Determine the (x, y) coordinate at the center of the cell enclosing the given text.  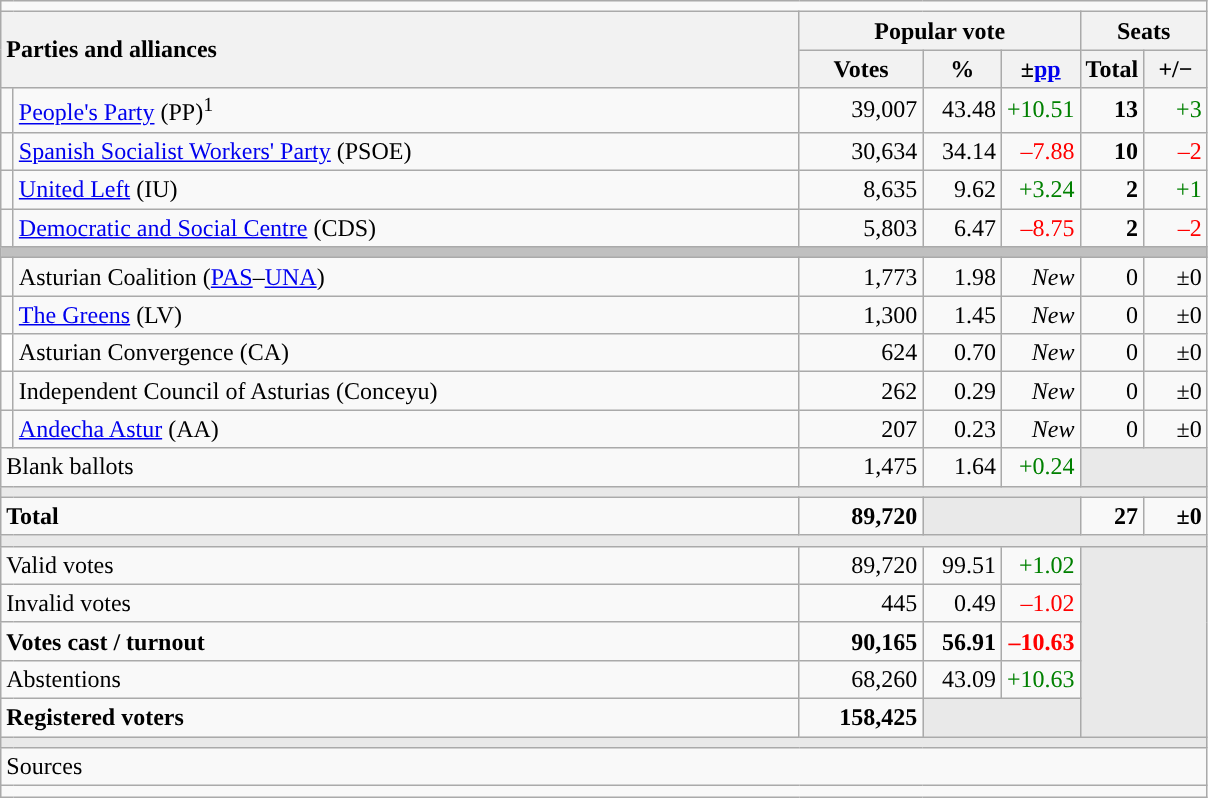
Asturian Coalition (PAS–UNA) (406, 277)
Votes cast / turnout (400, 641)
10 (1112, 151)
0.49 (962, 603)
–8.75 (1040, 228)
+10.63 (1040, 679)
+1.02 (1040, 565)
1,475 (861, 467)
8,635 (861, 190)
The Greens (LV) (406, 315)
27 (1112, 516)
0.23 (962, 429)
624 (861, 353)
Valid votes (400, 565)
+1 (1176, 190)
+/− (1176, 69)
Popular vote (940, 31)
–10.63 (1040, 641)
United Left (IU) (406, 190)
34.14 (962, 151)
207 (861, 429)
0.29 (962, 391)
1,773 (861, 277)
99.51 (962, 565)
6.47 (962, 228)
1.64 (962, 467)
Democratic and Social Centre (CDS) (406, 228)
Asturian Convergence (CA) (406, 353)
+3 (1176, 110)
Registered voters (400, 718)
Spanish Socialist Workers' Party (PSOE) (406, 151)
Invalid votes (400, 603)
+3.24 (1040, 190)
5,803 (861, 228)
% (962, 69)
1,300 (861, 315)
445 (861, 603)
Blank ballots (400, 467)
68,260 (861, 679)
262 (861, 391)
+10.51 (1040, 110)
30,634 (861, 151)
56.91 (962, 641)
0.70 (962, 353)
9.62 (962, 190)
Sources (604, 767)
±pp (1040, 69)
13 (1112, 110)
Parties and alliances (400, 50)
Abstentions (400, 679)
–7.88 (1040, 151)
43.48 (962, 110)
Seats (1144, 31)
43.09 (962, 679)
158,425 (861, 718)
–1.02 (1040, 603)
People's Party (PP)1 (406, 110)
1.45 (962, 315)
Independent Council of Asturias (Conceyu) (406, 391)
+0.24 (1040, 467)
Votes (861, 69)
39,007 (861, 110)
1.98 (962, 277)
Andecha Astur (AA) (406, 429)
90,165 (861, 641)
